Return the [x, y] coordinate for the center point of the cell that contains the specified text.  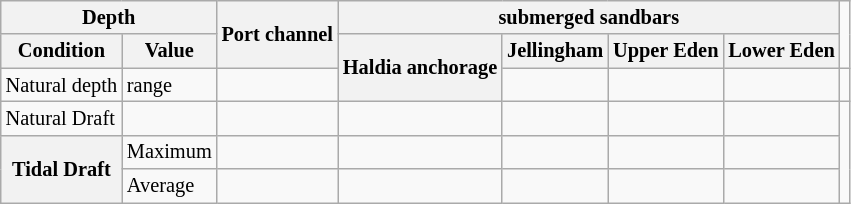
submerged sandbars [589, 17]
Tidal Draft [62, 168]
Upper Eden [666, 51]
Lower Eden [781, 51]
Average [170, 186]
Value [170, 51]
Natural depth [62, 85]
Haldia anchorage [420, 68]
Depth [109, 17]
Maximum [170, 152]
Natural Draft [62, 118]
Condition [62, 51]
Jellingham [555, 51]
Port channel [278, 34]
range [170, 85]
